Determine the (X, Y) coordinate at the center of the cell enclosing the given text.  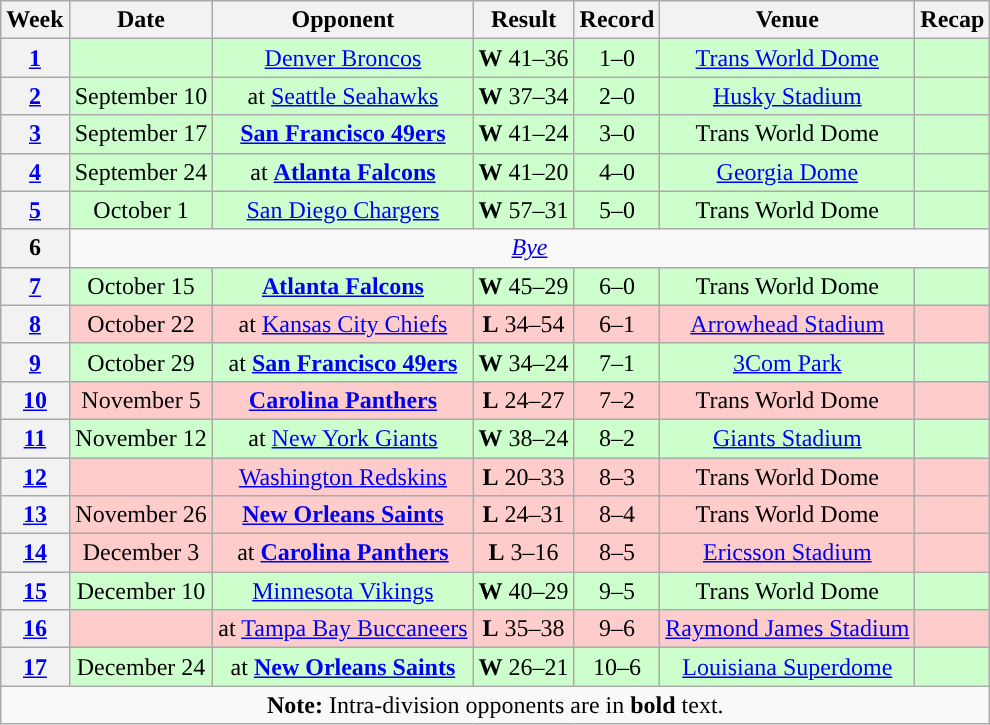
3 (35, 134)
October 22 (141, 324)
October 15 (141, 286)
W 41–36 (524, 58)
at Kansas City Chiefs (343, 324)
Bye (530, 248)
W 41–24 (524, 134)
New Orleans Saints (343, 515)
September 17 (141, 134)
W 41–20 (524, 172)
at Tampa Bay Buccaneers (343, 629)
at Carolina Panthers (343, 553)
Ericsson Stadium (788, 553)
December 3 (141, 553)
11 (35, 438)
Giants Stadium (788, 438)
at Atlanta Falcons (343, 172)
at New York Giants (343, 438)
12 (35, 477)
7–1 (617, 362)
Carolina Panthers (343, 400)
17 (35, 667)
7 (35, 286)
Georgia Dome (788, 172)
Opponent (343, 20)
L 24–27 (524, 400)
Washington Redskins (343, 477)
W 34–24 (524, 362)
W 37–34 (524, 96)
3–0 (617, 134)
October 1 (141, 210)
Louisiana Superdome (788, 667)
Denver Broncos (343, 58)
8–4 (617, 515)
W 38–24 (524, 438)
10–6 (617, 667)
Venue (788, 20)
6–1 (617, 324)
November 5 (141, 400)
at San Francisco 49ers (343, 362)
2 (35, 96)
8 (35, 324)
Atlanta Falcons (343, 286)
Week (35, 20)
December 24 (141, 667)
1 (35, 58)
2–0 (617, 96)
1–0 (617, 58)
September 24 (141, 172)
Husky Stadium (788, 96)
16 (35, 629)
L 20–33 (524, 477)
15 (35, 591)
Result (524, 20)
at New Orleans Saints (343, 667)
Recap (952, 20)
8–2 (617, 438)
8–5 (617, 553)
at Seattle Seahawks (343, 96)
Arrowhead Stadium (788, 324)
L 3–16 (524, 553)
9–6 (617, 629)
Record (617, 20)
L 35–38 (524, 629)
3Com Park (788, 362)
10 (35, 400)
8–3 (617, 477)
Raymond James Stadium (788, 629)
W 45–29 (524, 286)
14 (35, 553)
November 12 (141, 438)
6 (35, 248)
6–0 (617, 286)
5–0 (617, 210)
San Francisco 49ers (343, 134)
4 (35, 172)
Note: Intra-division opponents are in bold text. (496, 705)
5 (35, 210)
December 10 (141, 591)
October 29 (141, 362)
September 10 (141, 96)
7–2 (617, 400)
4–0 (617, 172)
Date (141, 20)
W 26–21 (524, 667)
L 24–31 (524, 515)
Minnesota Vikings (343, 591)
13 (35, 515)
November 26 (141, 515)
W 57–31 (524, 210)
L 34–54 (524, 324)
9 (35, 362)
W 40–29 (524, 591)
San Diego Chargers (343, 210)
9–5 (617, 591)
